Capture the cell that displays the provided text and extract its [X, Y] central coordinate. 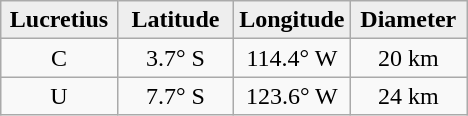
7.7° S [175, 96]
114.4° W [292, 58]
20 km [408, 58]
24 km [408, 96]
U [59, 96]
Lucretius [59, 20]
C [59, 58]
Latitude [175, 20]
123.6° W [292, 96]
3.7° S [175, 58]
Diameter [408, 20]
Longitude [292, 20]
